For the text-containing cell, return its midpoint in (x, y) coordinate format. 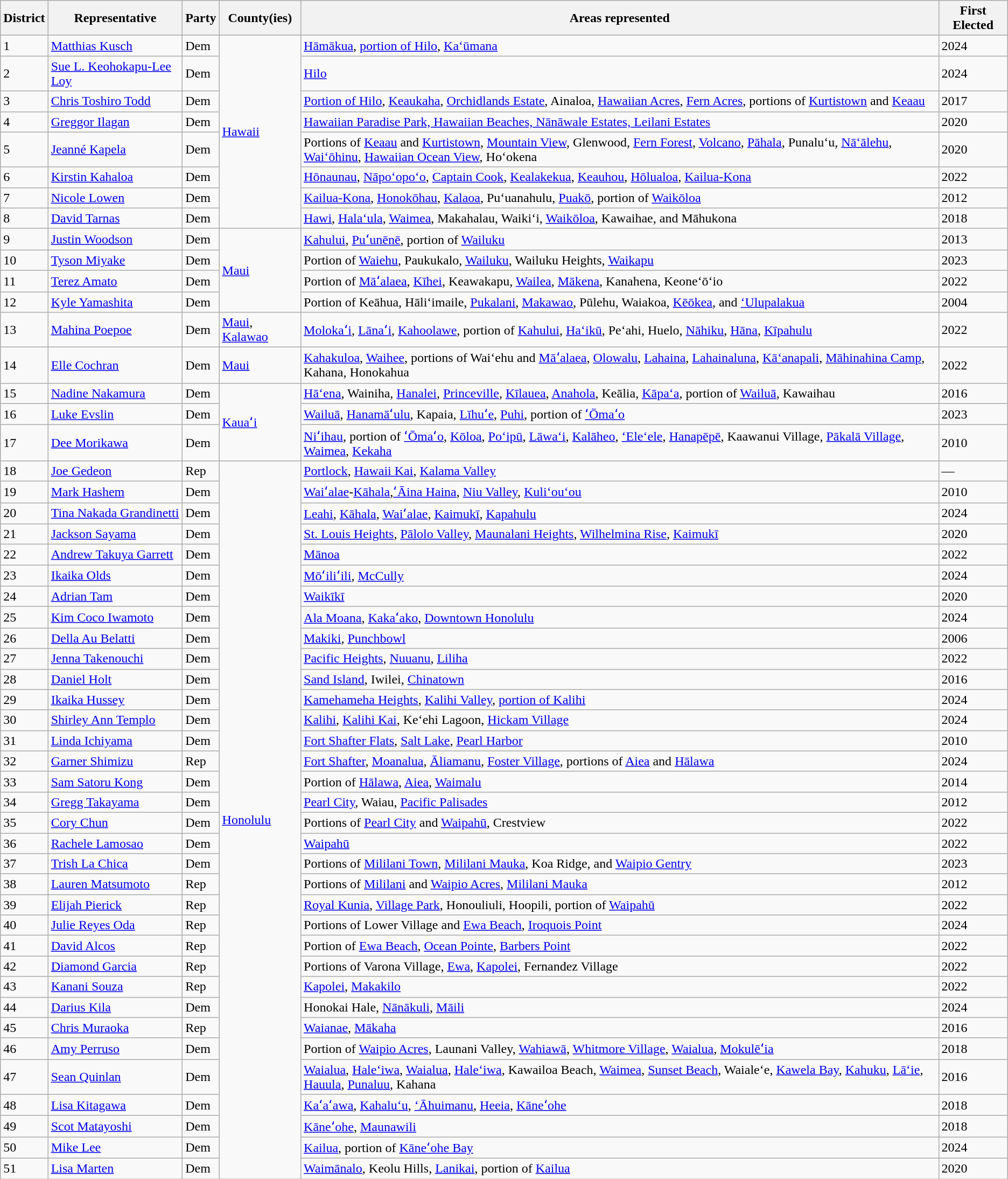
Hōnaunau, Nāpo‘opo‘o, Captain Cook, Kealakekua, Keauhou, Hōlualoa, Kailua-Kona (620, 177)
42 (24, 966)
Waiʻalae-Kāhala,ʻĀina Haina, Niu Valley, Kuli‘ou‘ou (620, 492)
Kyle Yamashita (115, 302)
Waipahū (620, 843)
Waimānalo, Keolu Hills, Lanikai, portion of Kailua (620, 1168)
Pacific Heights, Nuuanu, Liliha (620, 659)
Kapolei, Makakilo (620, 987)
34 (24, 802)
Tyson Miyake (115, 260)
25 (24, 617)
45 (24, 1028)
Portions of Mililani Town, Mililani Mauka, Koa Ridge, and Waipio Gentry (620, 864)
Joe Gedeon (115, 471)
Portion of Waipio Acres, Launani Valley, Wahiawā, Whitmore Village, Waialua, Mokulēʻia (620, 1049)
2013 (973, 239)
35 (24, 822)
Pearl City, Waiau, Pacific Palisades (620, 802)
Maui, Kalawao (260, 330)
Royal Kunia, Village Park, Honouliuli, Hoopili, portion of Waipahū (620, 905)
16 (24, 414)
1 (24, 46)
37 (24, 864)
32 (24, 761)
Portlock, Hawaii Kai, Kalama Valley (620, 471)
12 (24, 302)
First Elected (973, 18)
Tina Nakada Grandinetti (115, 513)
Scot Matayoshi (115, 1126)
40 (24, 925)
28 (24, 679)
Kalihi, Kalihi Kai, Ke‘ehi Lagoon, Hickam Village (620, 720)
Wailuā, Hanamāʻulu, Kapaia, Līhuʻe, Puhi, portion of ʻŌmaʻo (620, 414)
2004 (973, 302)
Lisa Marten (115, 1168)
Portions of Lower Village and Ewa Beach, Iroquois Point (620, 925)
Mōʻiliʻili, McCully (620, 576)
Sean Quinlan (115, 1077)
43 (24, 987)
6 (24, 177)
Elijah Pierick (115, 905)
Dee Morikawa (115, 443)
Shirley Ann Templo (115, 720)
Portion of Waiehu, Paukukalo, Wailuku, Wailuku Heights, Waikapu (620, 260)
24 (24, 596)
4 (24, 122)
Kāneʻohe, Maunawili (620, 1126)
Hāmākua, portion of Hilo, Ka‘ūmana (620, 46)
47 (24, 1077)
2017 (973, 101)
Portion of Keāhua, Hāli‘imaile, Pukalani, Makawao, Pūlehu, Waiakoa, Kēōkea, and ‘Ulupalakua (620, 302)
Fort Shafter, Moanalua, Āliamanu, Foster Village, portions of Aiea and Hālawa (620, 761)
14 (24, 365)
Hawaii (260, 132)
50 (24, 1148)
Jackson Sayama (115, 534)
36 (24, 843)
St. Louis Heights, Pālolo Valley, Maunalani Heights, Wilhelmina Rise, Kaimukī (620, 534)
10 (24, 260)
51 (24, 1168)
11 (24, 281)
Ikaika Olds (115, 576)
Kirstin Kahaloa (115, 177)
Terez Amato (115, 281)
Darius Kila (115, 1007)
Sam Satoru Kong (115, 782)
Rachele Lamosao (115, 843)
18 (24, 471)
8 (24, 218)
Kim Coco Iwamoto (115, 617)
2 (24, 73)
Mahina Poepoe (115, 330)
Lisa Kitagawa (115, 1105)
Kamehameha Heights, Kalihi Valley, portion of Kalihi (620, 700)
Garner Shimizu (115, 761)
Kailua, portion of Kāneʻohe Bay (620, 1148)
Areas represented (620, 18)
19 (24, 492)
Waikīkī (620, 596)
Mānoa (620, 555)
9 (24, 239)
2006 (973, 638)
Ala Moana, Kakaʻako, Downtown Honolulu (620, 617)
26 (24, 638)
49 (24, 1126)
Daniel Holt (115, 679)
27 (24, 659)
Portion of Ewa Beach, Ocean Pointe, Barbers Point (620, 946)
Waialua, Hale‘iwa, Waialua, Hale‘iwa, Kawailoa Beach, Waimea, Sunset Beach, Waiale‘e, Kawela Bay, Kahuku, Lā‘ie, Hauula, Punaluu, Kahana (620, 1077)
Lauren Matsumoto (115, 884)
Portions of Mililani and Waipio Acres, Mililani Mauka (620, 884)
39 (24, 905)
— (973, 471)
46 (24, 1049)
Matthias Kusch (115, 46)
Hilo (620, 73)
Portions of Pearl City and Waipahū, Crestview (620, 822)
48 (24, 1105)
Mark Hashem (115, 492)
Hā‘ena, Wainiha, Hanalei, Princeville, Kīlauea, Anahola, Keālia, Kāpa‘a, portion of Wailuā, Kawaihau (620, 393)
Kauaʻi (260, 422)
Kahakuloa, Waihee, portions of Wai‘ehu and Māʻalaea, Olowalu, Lahaina, Lahainaluna, Kā‘anapali, Māhinahina Camp, Kahana, Honokahua (620, 365)
22 (24, 555)
David Tarnas (115, 218)
Niʻihau, portion of ʻŌmaʻo, Kōloa, Po‘ipū, Lāwa‘i, Kalāheo, ‘Ele‘ele, Hanapēpē, Kaawanui Village, Pākalā Village, Waimea, Kekaha (620, 443)
Hawaiian Paradise Park, Hawaiian Beaches, Nānāwale Estates, Leilani Estates (620, 122)
Linda Ichiyama (115, 741)
Portion of Hilo, Keaukaha, Orchidlands Estate, Ainaloa, Hawaiian Acres, Fern Acres, portions of Kurtistown and Keaau (620, 101)
Portion of Māʻalaea, Kīhei, Keawakapu, Wailea, Mākena, Kanahena, Keone‘ō‘io (620, 281)
Kaʻaʻawa, Kahalu‘u, ‘Āhuimanu, Heeia, Kāneʻohe (620, 1105)
Hawi, Hala‘ula, Waimea, Makahalau, Waiki‘i, Waikōloa, Kawaihae, and Māhukona (620, 218)
Trish La Chica (115, 864)
20 (24, 513)
7 (24, 198)
Elle Cochran (115, 365)
Ikaika Hussey (115, 700)
Greggor Ilagan (115, 122)
31 (24, 741)
Gregg Takayama (115, 802)
Honolulu (260, 820)
33 (24, 782)
Justin Woodson (115, 239)
Portions of Varona Village, Ewa, Kapolei, Fernandez Village (620, 966)
38 (24, 884)
Nadine Nakamura (115, 393)
Kailua-Kona, Honokōhau, Kalaoa, Pu‘uanahulu, Puakō, portion of Waikōloa (620, 198)
13 (24, 330)
Sand Island, Iwilei, Chinatown (620, 679)
Andrew Takuya Garrett (115, 555)
Party (201, 18)
Amy Perruso (115, 1049)
Chris Muraoka (115, 1028)
Leahi, Kāhala, Waiʻalae, Kaimukī, Kapahulu (620, 513)
30 (24, 720)
Jenna Takenouchi (115, 659)
Makiki, Punchbowl (620, 638)
2014 (973, 782)
Waianae, Mākaha (620, 1028)
Molokaʻi, Lānaʻi, Kahoolawe, portion of Kahului, Ha‘ikū, Pe‘ahi, Huelo, Nāhiku, Hāna, Kīpahulu (620, 330)
15 (24, 393)
Luke Evslin (115, 414)
41 (24, 946)
3 (24, 101)
District (24, 18)
Chris Toshiro Todd (115, 101)
Nicole Lowen (115, 198)
Fort Shafter Flats, Salt Lake, Pearl Harbor (620, 741)
Kanani Souza (115, 987)
17 (24, 443)
Adrian Tam (115, 596)
David Alcos (115, 946)
Kahului, Puʻunēnē, portion of Wailuku (620, 239)
Portion of Hālawa, Aiea, Waimalu (620, 782)
Representative (115, 18)
Sue L. Keohokapu-Lee Loy (115, 73)
Cory Chun (115, 822)
5 (24, 150)
21 (24, 534)
Honokai Hale, Nānākuli, Māili (620, 1007)
Diamond Garcia (115, 966)
Portions of Keaau and Kurtistown, Mountain View, Glenwood, Fern Forest, Volcano, Pāhala, Punalu‘u, Nā‘ālehu, Wai‘ōhinu, Hawaiian Ocean View, Ho‘okena (620, 150)
44 (24, 1007)
Mike Lee (115, 1148)
29 (24, 700)
County(ies) (260, 18)
Della Au Belatti (115, 638)
23 (24, 576)
Julie Reyes Oda (115, 925)
Jeanné Kapela (115, 150)
